Return (X, Y) of the center of cell containing provided text 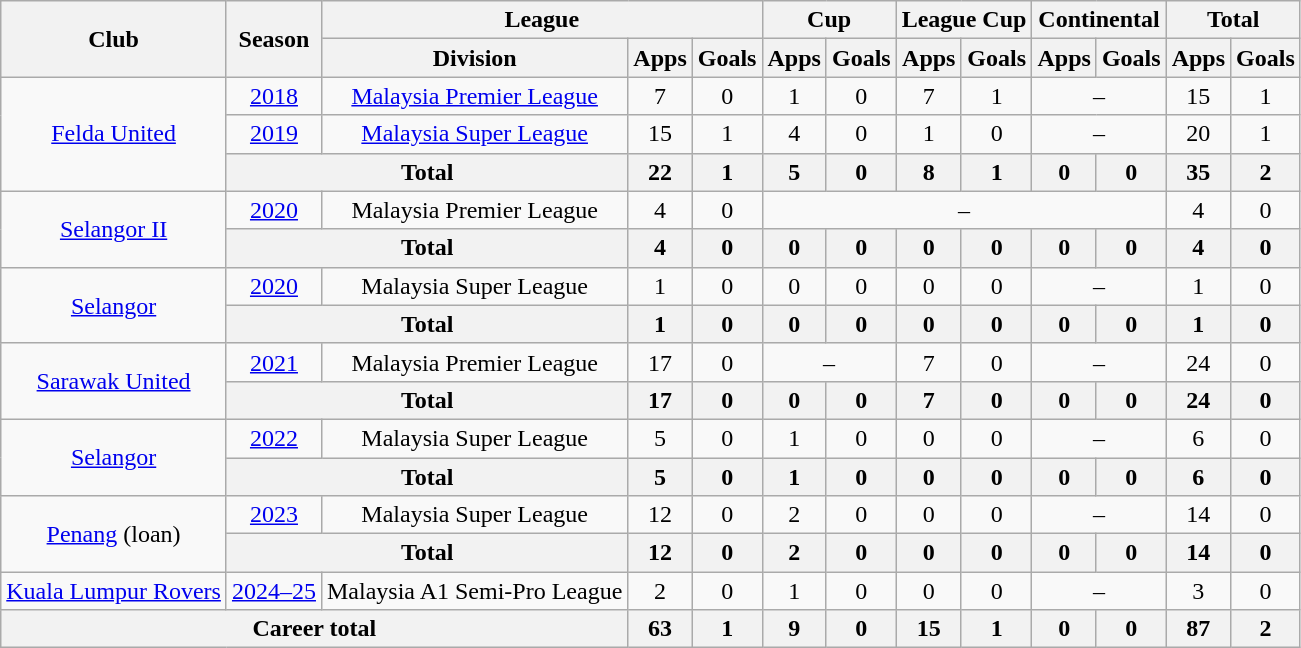
2019 (274, 134)
Season (274, 39)
20 (1198, 134)
Kuala Lumpur Rovers (114, 591)
35 (1198, 172)
Penang (loan) (114, 534)
87 (1198, 629)
League (542, 20)
2018 (274, 96)
2021 (274, 362)
Career total (314, 629)
63 (660, 629)
3 (1198, 591)
Sarawak United (114, 381)
Selangor II (114, 229)
Continental (1099, 20)
League Cup (964, 20)
9 (794, 629)
22 (660, 172)
2024–25 (274, 591)
8 (928, 172)
Division (474, 58)
2023 (274, 515)
Malaysia A1 Semi-Pro League (474, 591)
Cup (829, 20)
2022 (274, 438)
Felda United (114, 134)
Club (114, 39)
